For the text-containing cell, return its midpoint in (x, y) coordinate format. 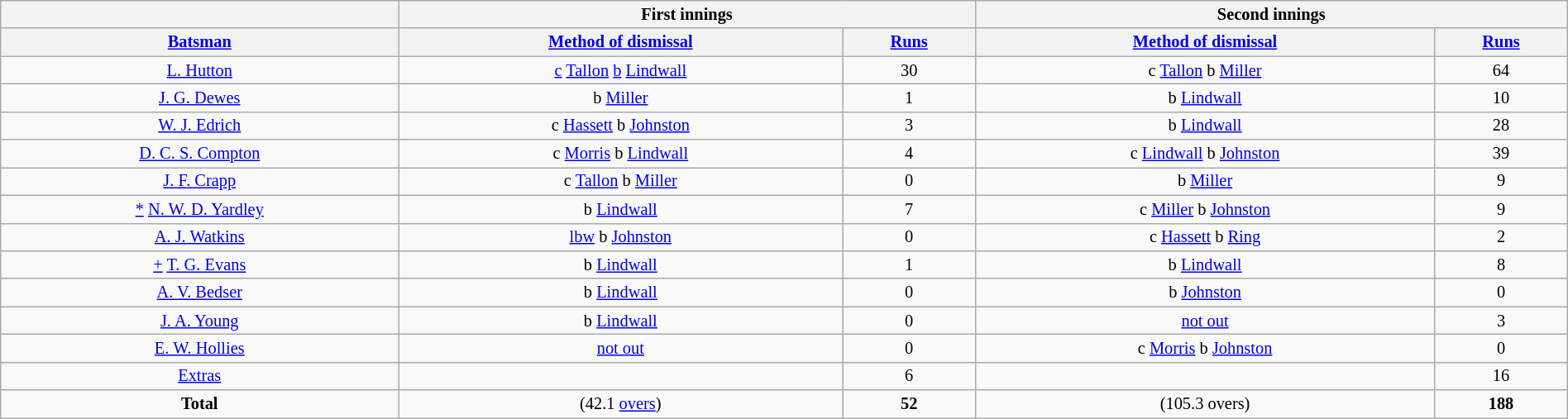
c Morris b Lindwall (620, 154)
6 (909, 376)
W. J. Edrich (200, 126)
188 (1502, 404)
c Lindwall b Johnston (1204, 154)
lbw b Johnston (620, 237)
30 (909, 70)
c Hassett b Ring (1204, 237)
L. Hutton (200, 70)
16 (1502, 376)
4 (909, 154)
J. G. Dewes (200, 98)
c Tallon b Lindwall (620, 70)
(42.1 overs) (620, 404)
52 (909, 404)
28 (1502, 126)
+ T. G. Evans (200, 264)
(105.3 overs) (1204, 404)
Batsman (200, 42)
D. C. S. Compton (200, 154)
J. A. Young (200, 321)
Second innings (1271, 14)
J. F. Crapp (200, 181)
2 (1502, 237)
A. J. Watkins (200, 237)
b Johnston (1204, 293)
c Miller b Johnston (1204, 209)
7 (909, 209)
8 (1502, 264)
c Hassett b Johnston (620, 126)
A. V. Bedser (200, 293)
E. W. Hollies (200, 348)
c Morris b Johnston (1204, 348)
10 (1502, 98)
Total (200, 404)
64 (1502, 70)
* N. W. D. Yardley (200, 209)
39 (1502, 154)
First innings (687, 14)
Extras (200, 376)
